Determine the [x, y] coordinate at the center of the cell enclosing the given text.  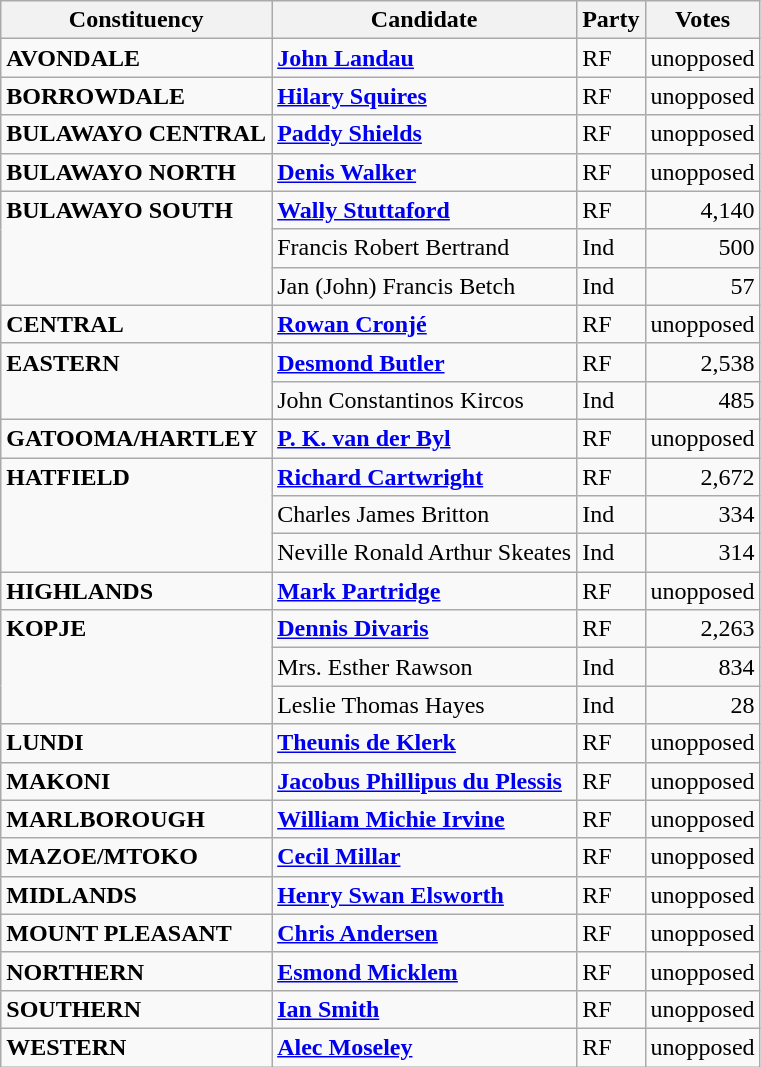
28 [702, 705]
WESTERN [136, 1047]
Votes [702, 20]
834 [702, 667]
KOPJE [136, 667]
Alec Moseley [424, 1047]
334 [702, 515]
Richard Cartwright [424, 477]
Henry Swan Elsworth [424, 895]
BORROWDALE [136, 96]
Charles James Britton [424, 515]
MAKONI [136, 781]
BULAWAYO CENTRAL [136, 134]
MARLBOROUGH [136, 819]
John Constantinos Kircos [424, 400]
Theunis de Klerk [424, 743]
Party [611, 20]
314 [702, 553]
Neville Ronald Arthur Skeates [424, 553]
Jacobus Phillipus du Plessis [424, 781]
Mrs. Esther Rawson [424, 667]
Ian Smith [424, 1009]
NORTHERN [136, 971]
HIGHLANDS [136, 591]
2,263 [702, 629]
Hilary Squires [424, 96]
Constituency [136, 20]
John Landau [424, 58]
Desmond Butler [424, 362]
500 [702, 248]
2,672 [702, 477]
Dennis Divaris [424, 629]
William Michie Irvine [424, 819]
Cecil Millar [424, 857]
HATFIELD [136, 515]
Esmond Micklem [424, 971]
2,538 [702, 362]
57 [702, 286]
GATOOMA/HARTLEY [136, 438]
Paddy Shields [424, 134]
Leslie Thomas Hayes [424, 705]
SOUTHERN [136, 1009]
Rowan Cronjé [424, 324]
Denis Walker [424, 172]
EASTERN [136, 381]
485 [702, 400]
CENTRAL [136, 324]
Francis Robert Bertrand [424, 248]
MAZOE/MTOKO [136, 857]
MOUNT PLEASANT [136, 933]
AVONDALE [136, 58]
LUNDI [136, 743]
P. K. van der Byl [424, 438]
BULAWAYO SOUTH [136, 248]
Jan (John) Francis Betch [424, 286]
Chris Andersen [424, 933]
4,140 [702, 210]
Wally Stuttaford [424, 210]
MIDLANDS [136, 895]
Candidate [424, 20]
Mark Partridge [424, 591]
BULAWAYO NORTH [136, 172]
